Pinpoint the cell where the given text exists, returning its [x, y] midpoint coordinate. 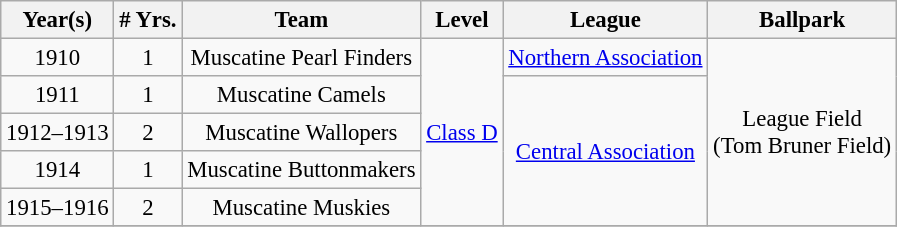
Muscatine Camels [302, 95]
Ballpark [802, 20]
League [606, 20]
Team [302, 20]
Muscatine Buttonmakers [302, 170]
Muscatine Muskies [302, 208]
# Yrs. [148, 20]
Central Association [606, 151]
1914 [58, 170]
Level [462, 20]
Muscatine Pearl Finders [302, 58]
Year(s) [58, 20]
League Field (Tom Bruner Field) [802, 133]
1912–1913 [58, 133]
1915–1916 [58, 208]
1911 [58, 95]
Class D [462, 133]
1910 [58, 58]
Northern Association [606, 58]
Muscatine Wallopers [302, 133]
